Return the [x, y] coordinate for the center point of the cell that contains the specified text.  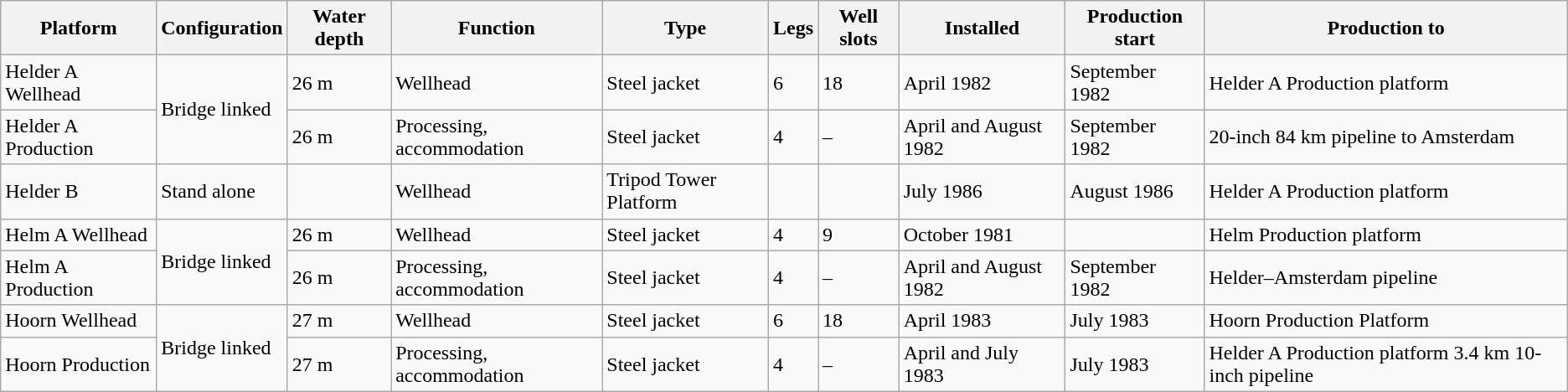
9 [859, 235]
Legs [792, 28]
Type [685, 28]
Function [497, 28]
Helder A Production platform 3.4 km 10-inch pipeline [1385, 364]
August 1986 [1135, 191]
July 1986 [982, 191]
Configuration [222, 28]
Hoorn Production [79, 364]
Platform [79, 28]
Tripod Tower Platform [685, 191]
Installed [982, 28]
Hoorn Wellhead [79, 321]
Production start [1135, 28]
Hoorn Production Platform [1385, 321]
Helder–Amsterdam pipeline [1385, 278]
April 1982 [982, 82]
April and July 1983 [982, 364]
Water depth [339, 28]
Stand alone [222, 191]
Helder B [79, 191]
Helm A Production [79, 278]
Production to [1385, 28]
October 1981 [982, 235]
April 1983 [982, 321]
Helder A Wellhead [79, 82]
20-inch 84 km pipeline to Amsterdam [1385, 137]
Helm Production platform [1385, 235]
Helm A Wellhead [79, 235]
Well slots [859, 28]
Helder A Production [79, 137]
